Detect which cell encompasses the target text, then output its [X, Y] center coordinate. 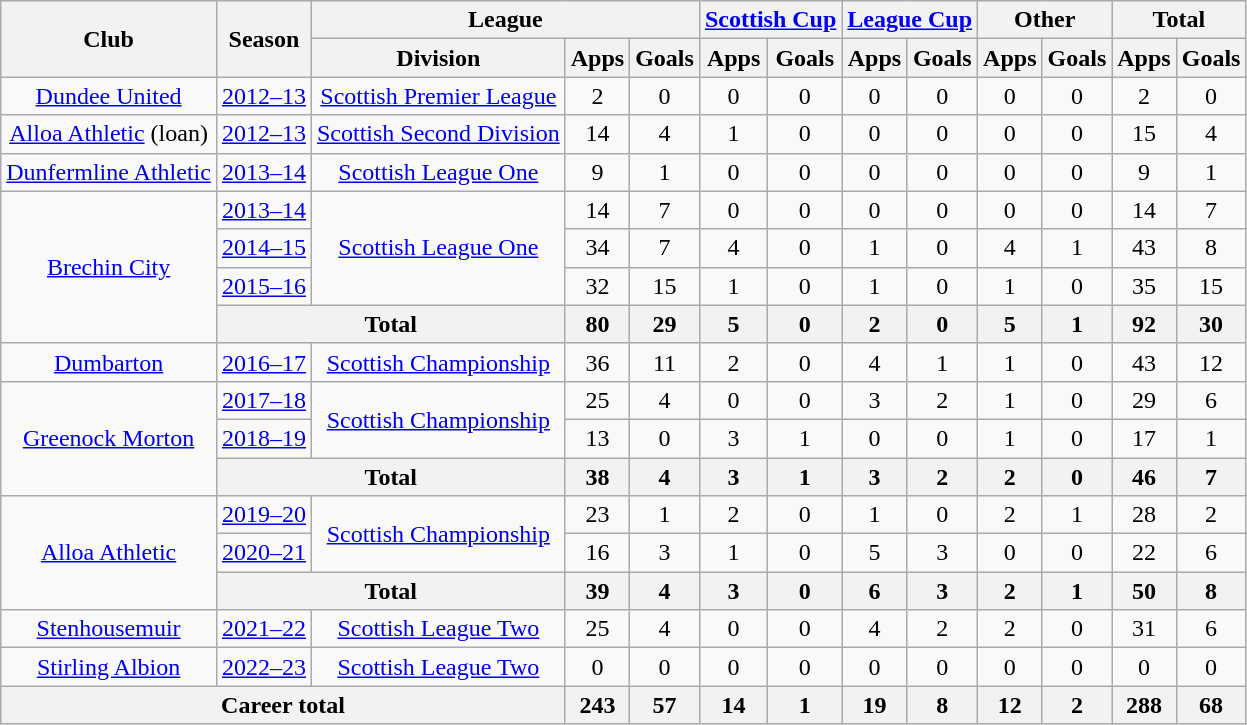
Career total [283, 705]
Greenock Morton [109, 438]
34 [597, 248]
Alloa Athletic [109, 553]
Brechin City [109, 267]
Scottish Premier League [438, 96]
19 [874, 705]
32 [597, 286]
Scottish Second Division [438, 134]
39 [597, 591]
2016–17 [264, 362]
50 [1144, 591]
2018–19 [264, 438]
288 [1144, 705]
16 [597, 553]
31 [1144, 629]
17 [1144, 438]
Stenhousemuir [109, 629]
2020–21 [264, 553]
243 [597, 705]
2021–22 [264, 629]
Dumbarton [109, 362]
Dundee United [109, 96]
Club [109, 39]
League [505, 20]
11 [665, 362]
35 [1144, 286]
2019–20 [264, 515]
57 [665, 705]
28 [1144, 515]
Other [1045, 20]
2022–23 [264, 667]
22 [1144, 553]
2017–18 [264, 400]
2015–16 [264, 286]
Division [438, 58]
Season [264, 39]
Dunfermline Athletic [109, 172]
92 [1144, 324]
Stirling Albion [109, 667]
League Cup [910, 20]
Alloa Athletic (loan) [109, 134]
23 [597, 515]
68 [1211, 705]
36 [597, 362]
13 [597, 438]
2014–15 [264, 248]
80 [597, 324]
30 [1211, 324]
Scottish Cup [770, 20]
38 [597, 477]
46 [1144, 477]
